Return the (x, y) coordinate for the center point of the cell that contains the specified text.  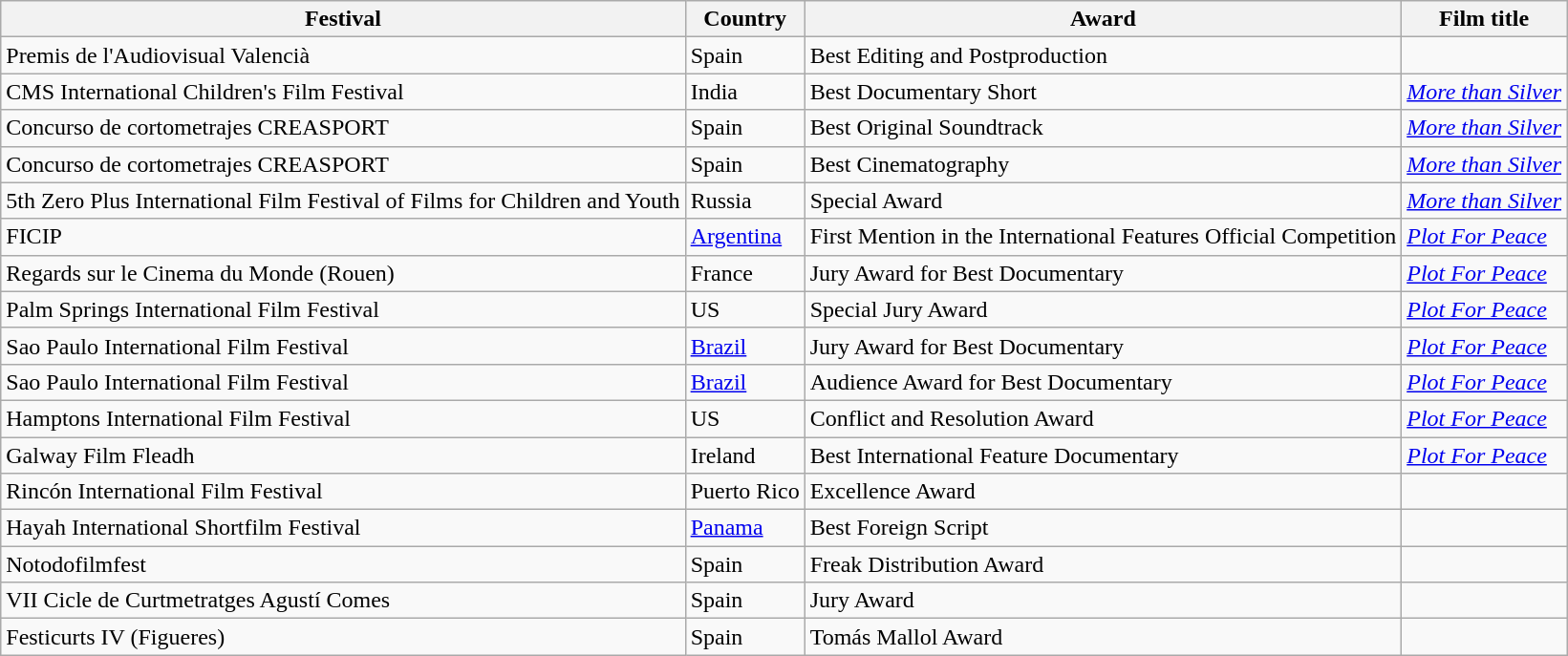
Best Documentary Short (1103, 92)
Special Award (1103, 201)
Best Editing and Postproduction (1103, 55)
Notodofilmfest (343, 564)
Film title (1485, 19)
Festival (343, 19)
Jury Award (1103, 601)
Country (745, 19)
Ireland (745, 455)
Special Jury Award (1103, 309)
CMS International Children's Film Festival (343, 92)
VII Cicle de Curtmetratges Agustí Comes (343, 601)
Galway Film Fleadh (343, 455)
Puerto Rico (745, 492)
Hamptons International Film Festival (343, 418)
Best Original Soundtrack (1103, 128)
First Mention in the International Features Official Competition (1103, 237)
Panama (745, 528)
Rincón International Film Festival (343, 492)
Conflict and Resolution Award (1103, 418)
Best Cinematography (1103, 164)
Palm Springs International Film Festival (343, 309)
Argentina (745, 237)
France (745, 273)
Hayah International Shortfilm Festival (343, 528)
Excellence Award (1103, 492)
Best Foreign Script (1103, 528)
Award (1103, 19)
Regards sur le Cinema du Monde (Rouen) (343, 273)
5th Zero Plus International Film Festival of Films for Children and Youth (343, 201)
Russia (745, 201)
Audience Award for Best Documentary (1103, 382)
Freak Distribution Award (1103, 564)
Premis de l'Audiovisual Valencià (343, 55)
Tomás Mallol Award (1103, 637)
FICIP (343, 237)
Festicurts IV (Figueres) (343, 637)
Best International Feature Documentary (1103, 455)
India (745, 92)
